Detect which cell encompasses the target text, then output its (X, Y) center coordinate. 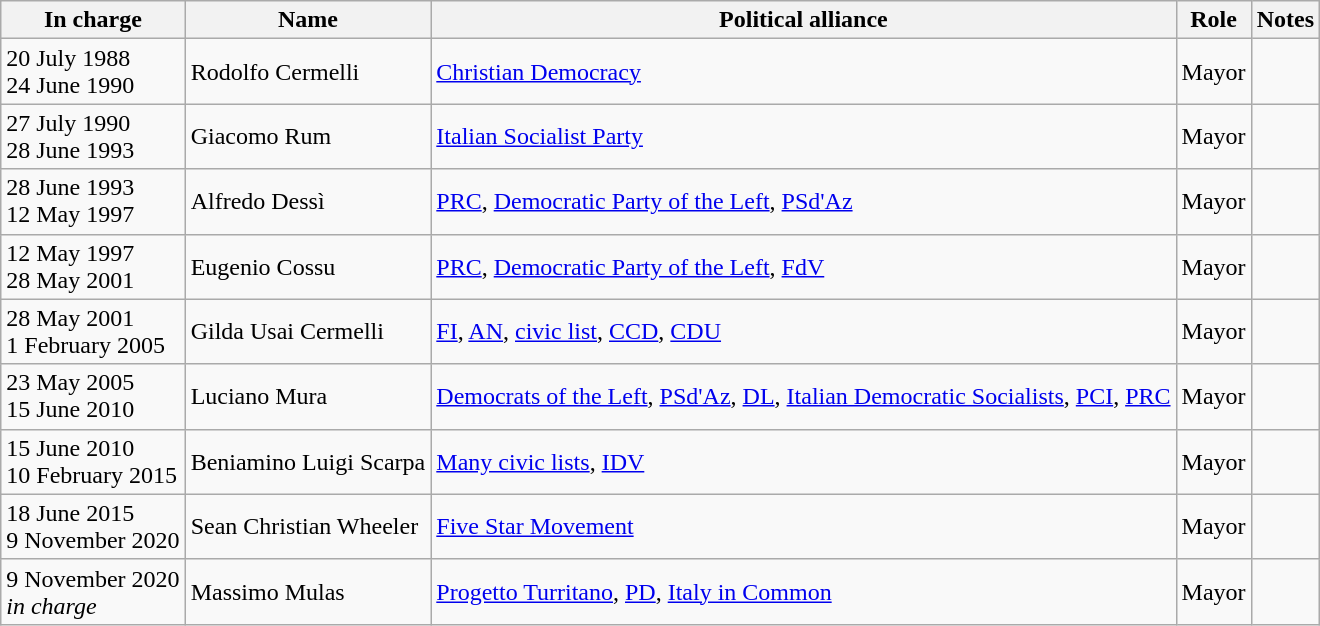
20 July 198824 June 1990 (93, 72)
Role (1214, 20)
Progetto Turritano, PD, Italy in Common (804, 592)
23 May 200515 June 2010 (93, 396)
Giacomo Rum (308, 136)
Sean Christian Wheeler (308, 526)
FI, AN, civic list, CCD, CDU (804, 332)
In charge (93, 20)
Gilda Usai Cermelli (308, 332)
Italian Socialist Party (804, 136)
PRC, Democratic Party of the Left, PSd'Az (804, 202)
Political alliance (804, 20)
Many civic lists, IDV (804, 462)
Christian Democracy (804, 72)
Beniamino Luigi Scarpa (308, 462)
Massimo Mulas (308, 592)
Notes (1285, 20)
Democrats of the Left, PSd'Az, DL, Italian Democratic Socialists, PCI, PRC (804, 396)
27 July 199028 June 1993 (93, 136)
12 May 199728 May 2001 (93, 266)
Luciano Mura (308, 396)
9 November 2020in charge (93, 592)
PRC, Democratic Party of the Left, FdV (804, 266)
Name (308, 20)
Rodolfo Cermelli (308, 72)
18 June 20159 November 2020 (93, 526)
15 June 201010 February 2015 (93, 462)
Alfredo Dessì (308, 202)
Five Star Movement (804, 526)
28 May 20011 February 2005 (93, 332)
Eugenio Cossu (308, 266)
28 June 199312 May 1997 (93, 202)
